For the text-containing cell, return its midpoint in [x, y] coordinate format. 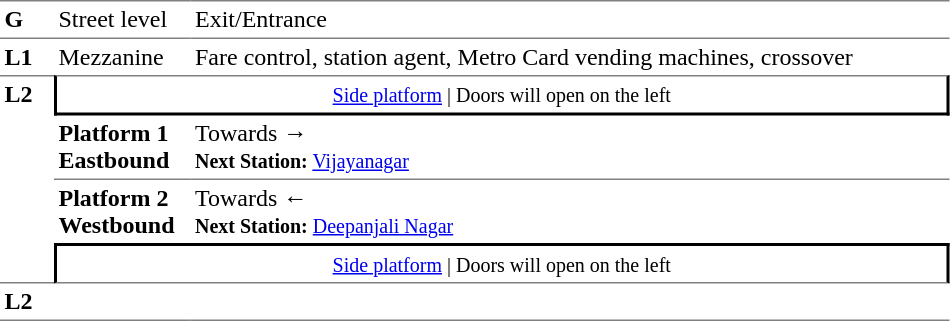
Exit/Entrance [570, 20]
Street level [122, 20]
Towards ← Next Station: Deepanjali Nagar [570, 212]
Mezzanine [122, 57]
Platform 2Westbound [122, 212]
Platform 1Eastbound [122, 148]
L2 [27, 179]
L1 [27, 57]
Fare control, station agent, Metro Card vending machines, crossover [570, 57]
G [27, 20]
Towards → Next Station: Vijayanagar [570, 148]
